Pinpoint the cell where the given text exists, returning its [X, Y] midpoint coordinate. 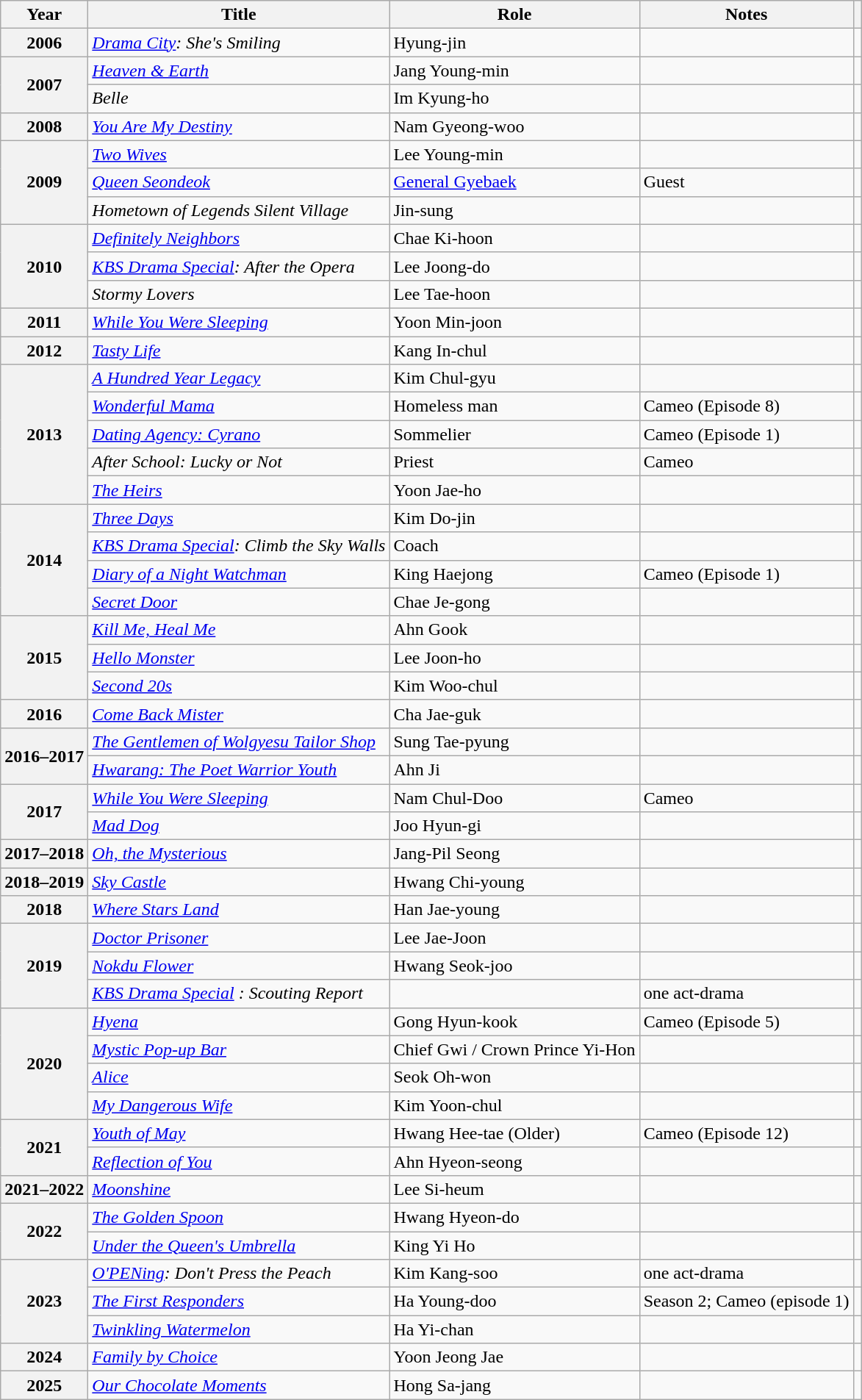
Dating Agency: Cyrano [239, 434]
Priest [514, 462]
King Yi Ho [514, 1246]
Youth of May [239, 1133]
2022 [44, 1231]
2014 [44, 560]
After School: Lucky or Not [239, 462]
Wonderful Mama [239, 406]
Sung Tae-pyung [514, 742]
Chae Ki-hoon [514, 238]
Hwang Hyeon-do [514, 1217]
Kang In-chul [514, 351]
Ha Young-doo [514, 1302]
Ahn Hyeon-seong [514, 1161]
2018 [44, 910]
The Gentlemen of Wolgyesu Tailor Shop [239, 742]
Our Chocolate Moments [239, 1385]
2019 [44, 966]
Come Back Mister [239, 714]
2012 [44, 351]
2011 [44, 322]
Kim Kang-soo [514, 1274]
KBS Drama Special: Climb the Sky Walls [239, 546]
Lee Jae-Joon [514, 938]
2018–2019 [44, 882]
Han Jae-young [514, 910]
Hometown of Legends Silent Village [239, 210]
Lee Young-min [514, 154]
Hello Monster [239, 658]
Cameo (Episode 12) [747, 1133]
Kim Chul-gyu [514, 378]
A Hundred Year Legacy [239, 378]
Hwang Chi-young [514, 882]
Nokdu Flower [239, 966]
Diary of a Night Watchman [239, 574]
Where Stars Land [239, 910]
Ahn Ji [514, 769]
Ha Yi-chan [514, 1329]
Drama City: She's Smiling [239, 43]
Joo Hyun-gi [514, 826]
Lee Tae-hoon [514, 294]
Mystic Pop-up Bar [239, 1049]
Hwarang: The Poet Warrior Youth [239, 769]
2008 [44, 126]
Hong Sa-jang [514, 1385]
2015 [44, 658]
Hwang Hee-tae (Older) [514, 1133]
O'PENing: Don't Press the Peach [239, 1274]
Kim Do-jin [514, 518]
Nam Chul-Doo [514, 797]
Role [514, 15]
2021 [44, 1147]
Oh, the Mysterious [239, 854]
2021–2022 [44, 1189]
Cha Jae-guk [514, 714]
Three Days [239, 518]
Moonshine [239, 1189]
The First Responders [239, 1302]
Under the Queen's Umbrella [239, 1246]
Second 20s [239, 686]
2006 [44, 43]
Kill Me, Heal Me [239, 630]
Jang-Pil Seong [514, 854]
2009 [44, 182]
2024 [44, 1357]
Sommelier [514, 434]
Alice [239, 1077]
Hyena [239, 1022]
King Haejong [514, 574]
Queen Seondeok [239, 182]
Mad Dog [239, 826]
KBS Drama Special : Scouting Report [239, 994]
Ahn Gook [514, 630]
Lee Joong-do [514, 266]
Reflection of You [239, 1161]
Year [44, 15]
Cameo (Episode 5) [747, 1022]
Lee Si-heum [514, 1189]
Guest [747, 182]
2023 [44, 1302]
Nam Gyeong-woo [514, 126]
2016 [44, 714]
Kim Yoon-chul [514, 1105]
2025 [44, 1385]
Two Wives [239, 154]
2013 [44, 434]
2017–2018 [44, 854]
2010 [44, 266]
Doctor Prisoner [239, 938]
Belle [239, 98]
Twinkling Watermelon [239, 1329]
Kim Woo-chul [514, 686]
Homeless man [514, 406]
Chief Gwi / Crown Prince Yi-Hon [514, 1049]
The Heirs [239, 490]
Im Kyung-ho [514, 98]
Gong Hyun-kook [514, 1022]
Secret Door [239, 602]
Cameo (Episode 8) [747, 406]
Definitely Neighbors [239, 238]
Stormy Lovers [239, 294]
My Dangerous Wife [239, 1105]
Seok Oh-won [514, 1077]
Notes [747, 15]
Lee Joon-ho [514, 658]
Yoon Min-joon [514, 322]
Family by Choice [239, 1357]
Coach [514, 546]
2020 [44, 1063]
2007 [44, 85]
Jang Young-min [514, 71]
General Gyebaek [514, 182]
Hwang Seok-joo [514, 966]
You Are My Destiny [239, 126]
Yoon Jae-ho [514, 490]
Jin-sung [514, 210]
Heaven & Earth [239, 71]
Tasty Life [239, 351]
Title [239, 15]
2017 [44, 811]
Sky Castle [239, 882]
2016–2017 [44, 755]
Chae Je-gong [514, 602]
KBS Drama Special: After the Opera [239, 266]
Hyung-jin [514, 43]
Season 2; Cameo (episode 1) [747, 1302]
The Golden Spoon [239, 1217]
Yoon Jeong Jae [514, 1357]
